Capture the cell that displays the provided text and extract its [X, Y] central coordinate. 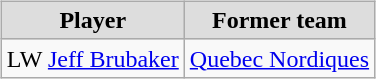
Quebec Nordiques [279, 58]
Player [92, 20]
LW Jeff Brubaker [92, 58]
Former team [279, 20]
